From the cell containing the given text, extract its center point as [X, Y] coordinate. 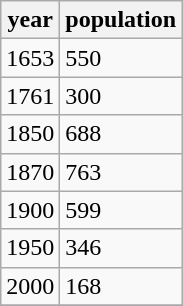
year [30, 20]
1761 [30, 96]
599 [121, 210]
300 [121, 96]
population [121, 20]
1653 [30, 58]
1900 [30, 210]
1870 [30, 172]
168 [121, 286]
1850 [30, 134]
1950 [30, 248]
688 [121, 134]
550 [121, 58]
346 [121, 248]
2000 [30, 286]
763 [121, 172]
